Scan for the cell matching the given text and deliver its (X, Y) coordinate at center. 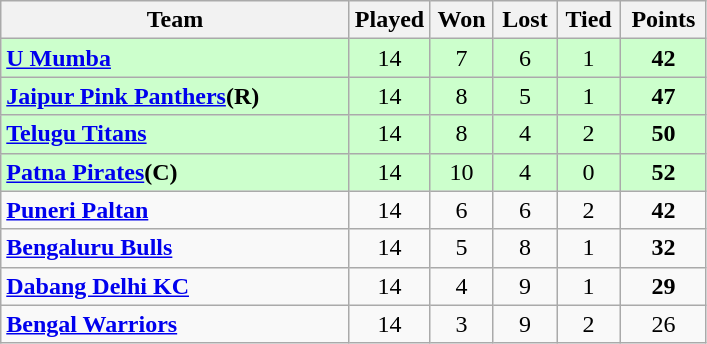
3 (462, 324)
7 (462, 58)
Won (462, 20)
Lost (525, 20)
52 (663, 172)
Tied (589, 20)
Bengal Warriors (176, 324)
U Mumba (176, 58)
47 (663, 96)
Dabang Delhi KC (176, 286)
50 (663, 134)
32 (663, 248)
Jaipur Pink Panthers(R) (176, 96)
Puneri Paltan (176, 210)
26 (663, 324)
29 (663, 286)
Points (663, 20)
Team (176, 20)
Played (389, 20)
Telugu Titans (176, 134)
Patna Pirates(C) (176, 172)
Bengaluru Bulls (176, 248)
10 (462, 172)
0 (589, 172)
